Locate the cell with the specified text and output its (x, y) center coordinate. 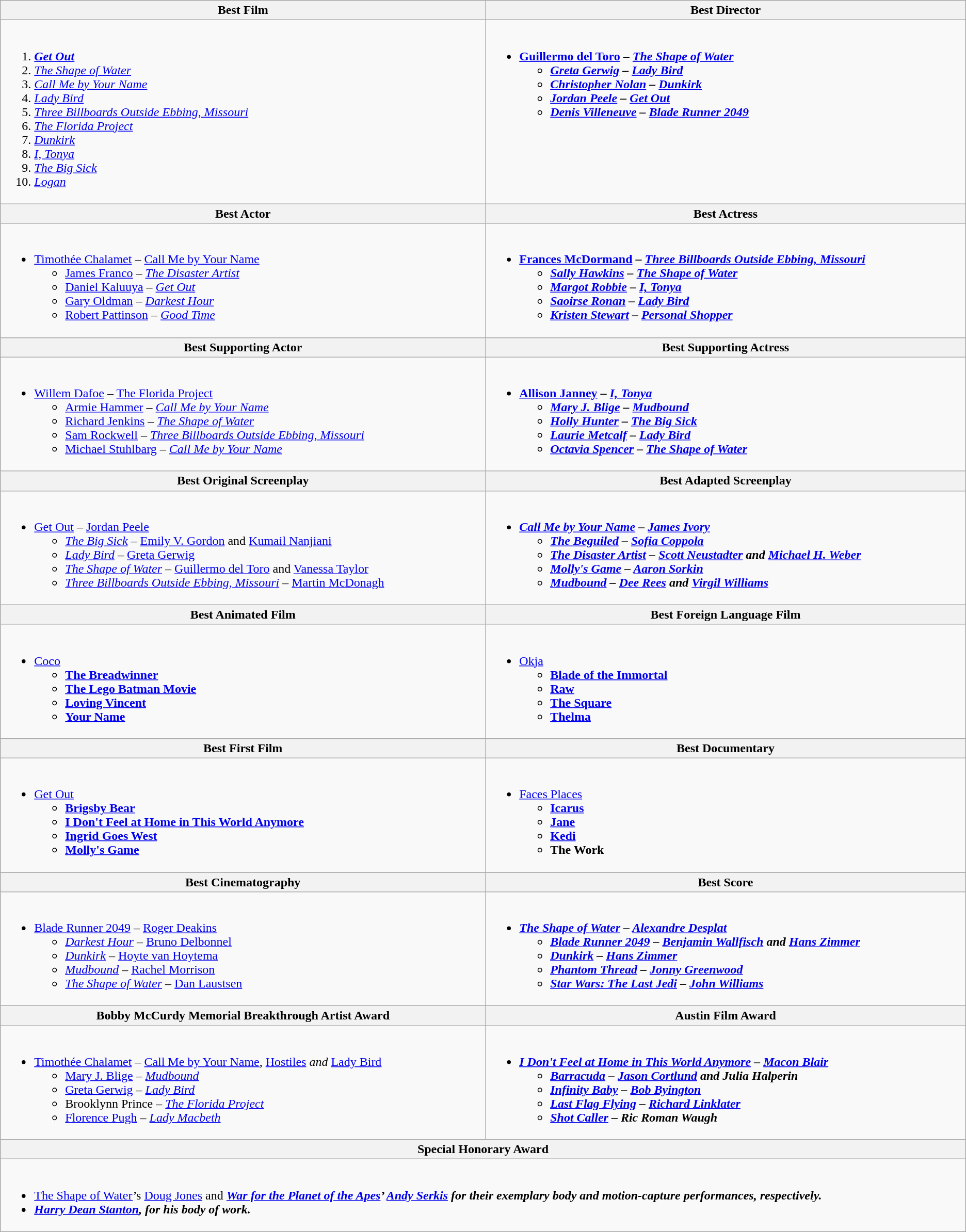
Best Foreign Language Film (726, 614)
Get OutBrigsby BearI Don't Feel at Home in This World AnymoreIngrid Goes WestMolly's Game (243, 815)
Best Cinematography (243, 882)
Best Adapted Screenplay (726, 481)
Best Documentary (726, 748)
Best Actor (243, 214)
Get OutThe Shape of WaterCall Me by Your NameLady BirdThree Billboards Outside Ebbing, MissouriThe Florida ProjectDunkirkI, TonyaThe Big SickLogan (243, 112)
Special Honorary Award (483, 1149)
Best Actress (726, 214)
CocoThe BreadwinnerThe Lego Batman MovieLoving VincentYour Name (243, 681)
Best Supporting Actress (726, 347)
OkjaBlade of the ImmortalRawThe SquareThelma (726, 681)
Best Film (243, 10)
Allison Janney – I, TonyaMary J. Blige – MudboundHolly Hunter – The Big SickLaurie Metcalf – Lady BirdOctavia Spencer – The Shape of Water (726, 414)
Best Original Screenplay (243, 481)
Faces PlacesIcarusJaneKediThe Work (726, 815)
Best Animated Film (243, 614)
Austin Film Award (726, 1016)
Best Score (726, 882)
Best Director (726, 10)
Blade Runner 2049 – Roger DeakinsDarkest Hour – Bruno DelbonnelDunkirk – Hoyte van HoytemaMudbound – Rachel MorrisonThe Shape of Water – Dan Laustsen (243, 949)
Best First Film (243, 748)
Guillermo del Toro – The Shape of WaterGreta Gerwig – Lady BirdChristopher Nolan – DunkirkJordan Peele – Get OutDenis Villeneuve – Blade Runner 2049 (726, 112)
Bobby McCurdy Memorial Breakthrough Artist Award (243, 1016)
Best Supporting Actor (243, 347)
